Determine the [X, Y] coordinate at the center of the cell enclosing the given text.  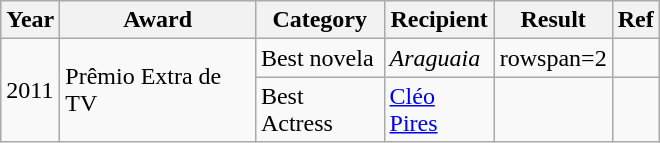
Best Actress [320, 110]
rowspan=2 [553, 58]
Prêmio Extra de TV [158, 90]
Ref [636, 20]
Best novela [320, 58]
Cléo Pires [439, 110]
Result [553, 20]
Year [30, 20]
2011 [30, 90]
Award [158, 20]
Araguaia [439, 58]
Recipient [439, 20]
Category [320, 20]
